Find where the given text appears and provide that cell's center as (X, Y) coordinate. 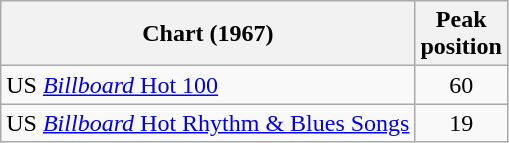
60 (461, 85)
Peakposition (461, 34)
US Billboard Hot 100 (208, 85)
19 (461, 123)
Chart (1967) (208, 34)
US Billboard Hot Rhythm & Blues Songs (208, 123)
